Pinpoint the cell where the given text exists, returning its (x, y) midpoint coordinate. 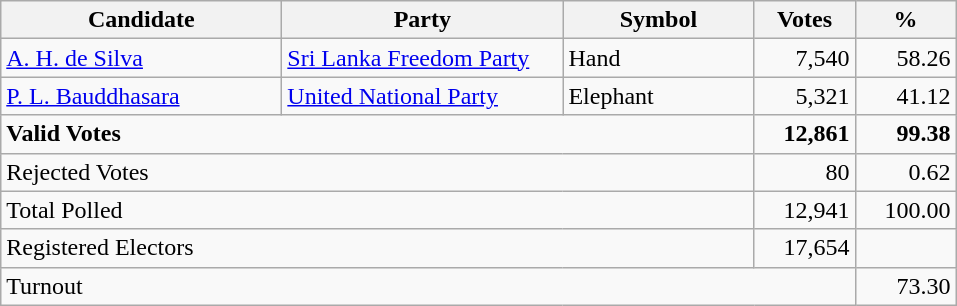
Turnout (428, 286)
58.26 (906, 58)
Party (422, 20)
Elephant (658, 96)
Votes (804, 20)
80 (804, 172)
Candidate (142, 20)
United National Party (422, 96)
12,861 (804, 134)
P. L. Bauddhasara (142, 96)
12,941 (804, 210)
% (906, 20)
Total Polled (378, 210)
100.00 (906, 210)
73.30 (906, 286)
Registered Electors (378, 248)
5,321 (804, 96)
Symbol (658, 20)
Rejected Votes (378, 172)
17,654 (804, 248)
41.12 (906, 96)
99.38 (906, 134)
A. H. de Silva (142, 58)
0.62 (906, 172)
Hand (658, 58)
7,540 (804, 58)
Valid Votes (378, 134)
Sri Lanka Freedom Party (422, 58)
